For the text-containing cell, return its midpoint in [X, Y] coordinate format. 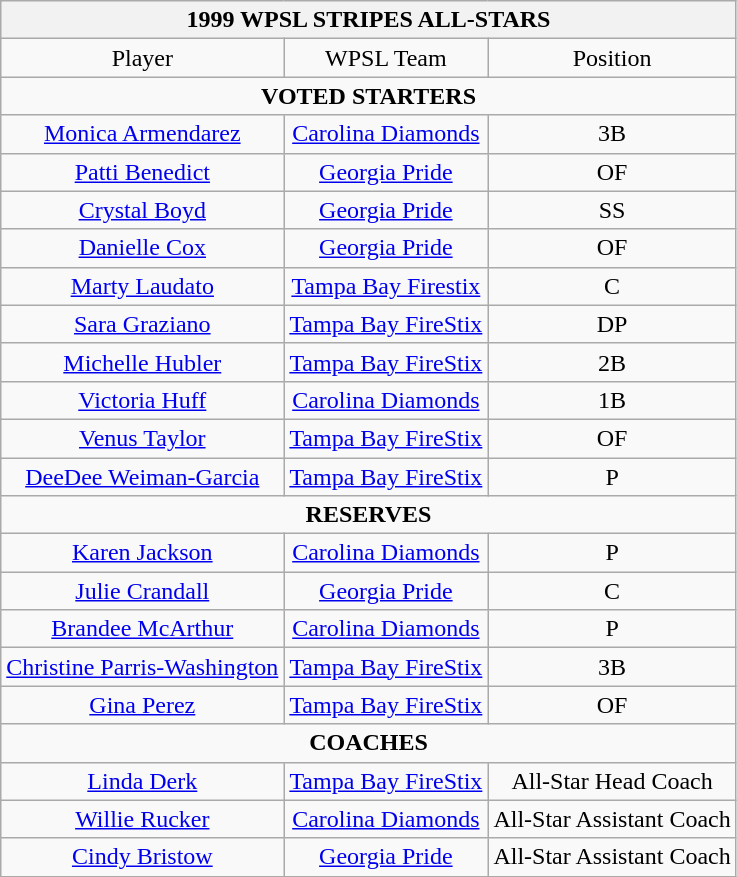
Victoria Huff [142, 400]
Danielle Cox [142, 248]
Sara Graziano [142, 324]
Brandee McArthur [142, 629]
Michelle Hubler [142, 362]
Player [142, 58]
Linda Derk [142, 781]
Tampa Bay Firestix [386, 286]
COACHES [369, 743]
Patti Benedict [142, 172]
1999 WPSL STRIPES ALL-STARS [369, 20]
2B [612, 362]
Position [612, 58]
Monica Armendarez [142, 134]
RESERVES [369, 515]
Cindy Bristow [142, 857]
Willie Rucker [142, 819]
Christine Parris-Washington [142, 667]
DP [612, 324]
VOTED STARTERS [369, 96]
Karen Jackson [142, 553]
Crystal Boyd [142, 210]
Julie Crandall [142, 591]
Venus Taylor [142, 438]
1B [612, 400]
DeeDee Weiman-Garcia [142, 477]
WPSL Team [386, 58]
All-Star Head Coach [612, 781]
Gina Perez [142, 705]
Marty Laudato [142, 286]
SS [612, 210]
